Determine the (x, y) coordinate at the center of the cell enclosing the given text.  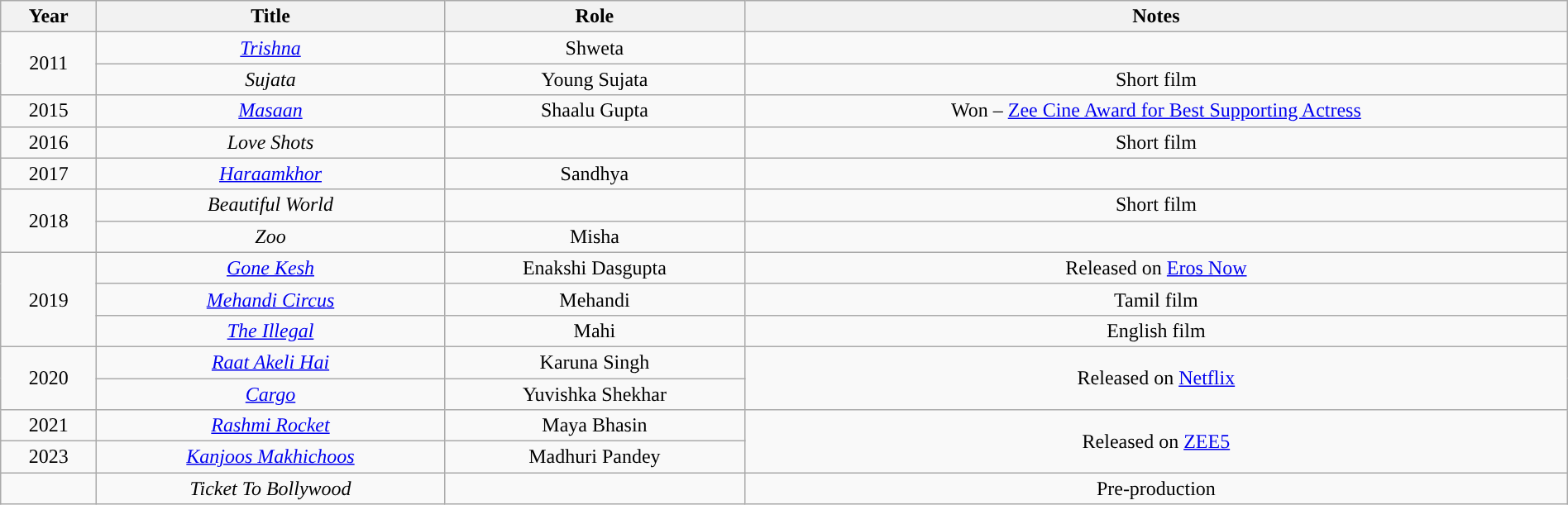
Karuna Singh (594, 362)
Beautiful World (271, 205)
2016 (49, 142)
Released on Eros Now (1156, 268)
Misha (594, 236)
2018 (49, 221)
Madhuri Pandey (594, 457)
Year (49, 17)
Cargo (271, 394)
Pre-production (1156, 488)
Rashmi Rocket (271, 426)
2019 (49, 299)
Tamil film (1156, 299)
Raat Akeli Hai (271, 362)
Role (594, 17)
Won – Zee Cine Award for Best Supporting Actress (1156, 111)
2020 (49, 378)
Ticket To Bollywood (271, 488)
Mehandi Circus (271, 299)
Notes (1156, 17)
Title (271, 17)
Love Shots (271, 142)
Enakshi Dasgupta (594, 268)
Mehandi (594, 299)
Haraamkhor (271, 174)
Mahi (594, 331)
2017 (49, 174)
Trishna (271, 48)
Shweta (594, 48)
Released on Netflix (1156, 378)
Sandhya (594, 174)
Kanjoos Makhichoos (271, 457)
Young Sujata (594, 79)
Masaan (271, 111)
2023 (49, 457)
2011 (49, 64)
Sujata (271, 79)
Released on ZEE5 (1156, 441)
Zoo (271, 236)
The Illegal (271, 331)
2015 (49, 111)
Maya Bhasin (594, 426)
2021 (49, 426)
English film (1156, 331)
Yuvishka Shekhar (594, 394)
Shaalu Gupta (594, 111)
Gone Kesh (271, 268)
